Locate the cell with the specified text and output its (x, y) center coordinate. 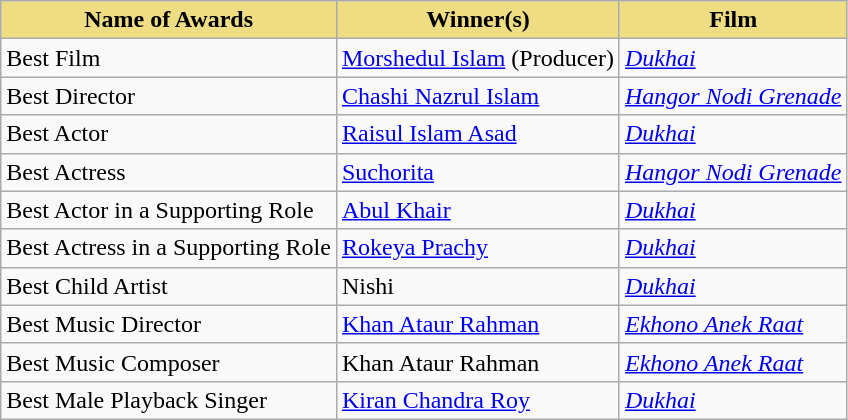
Kiran Chandra Roy (478, 400)
Nishi (478, 286)
Best Actress in a Supporting Role (169, 248)
Best Actor in a Supporting Role (169, 210)
Rokeya Prachy (478, 248)
Best Music Composer (169, 362)
Best Male Playback Singer (169, 400)
Morshedul Islam (Producer) (478, 58)
Film (733, 20)
Winner(s) (478, 20)
Best Director (169, 96)
Best Child Artist (169, 286)
Abul Khair (478, 210)
Best Actress (169, 172)
Raisul Islam Asad (478, 134)
Name of Awards (169, 20)
Best Film (169, 58)
Chashi Nazrul Islam (478, 96)
Best Actor (169, 134)
Best Music Director (169, 324)
Suchorita (478, 172)
